Return the [X, Y] coordinate for the center point of the cell that contains the specified text.  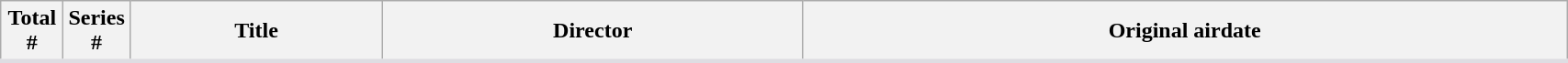
Original airdate [1185, 31]
Series# [96, 31]
Director [593, 31]
Total# [32, 31]
Title [255, 31]
